From the cell containing the given text, extract its center point as [x, y] coordinate. 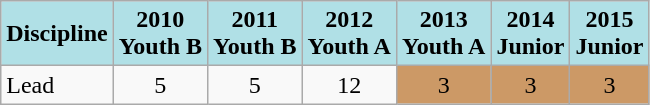
2015Junior [610, 34]
2010Youth B [160, 34]
2012Youth A [349, 34]
2011Youth B [255, 34]
Discipline [57, 34]
Lead [57, 85]
2014Junior [530, 34]
12 [349, 85]
2013Youth A [443, 34]
